Find where the given text appears and provide that cell's center as (x, y) coordinate. 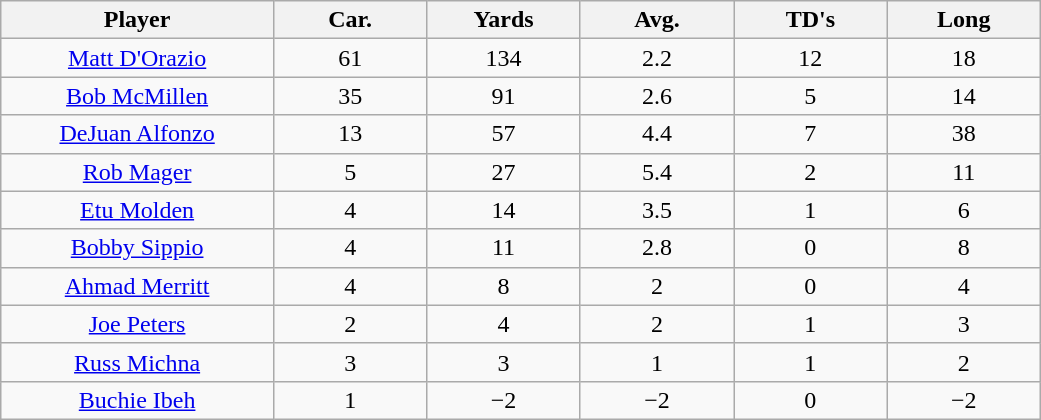
Joe Peters (138, 324)
18 (964, 58)
Player (138, 20)
35 (350, 96)
38 (964, 134)
13 (350, 134)
Long (964, 20)
Avg. (656, 20)
7 (810, 134)
5.4 (656, 172)
Bob McMillen (138, 96)
Bobby Sippio (138, 248)
DeJuan Alfonzo (138, 134)
61 (350, 58)
Etu Molden (138, 210)
6 (964, 210)
Matt D'Orazio (138, 58)
91 (504, 96)
Rob Mager (138, 172)
Russ Michna (138, 362)
2.2 (656, 58)
134 (504, 58)
27 (504, 172)
Yards (504, 20)
12 (810, 58)
Car. (350, 20)
4.4 (656, 134)
Ahmad Merritt (138, 286)
2.8 (656, 248)
TD's (810, 20)
2.6 (656, 96)
Buchie Ibeh (138, 400)
57 (504, 134)
3.5 (656, 210)
